Scan for the cell matching the given text and deliver its (X, Y) coordinate at center. 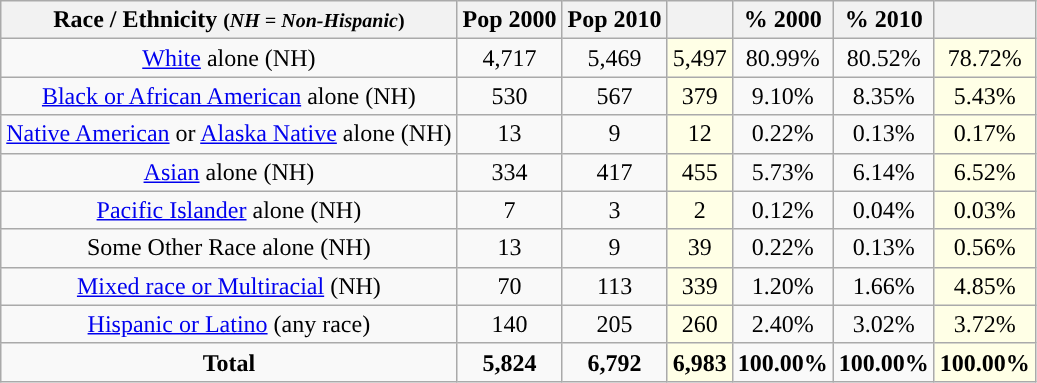
5,824 (510, 362)
Hispanic or Latino (any race) (229, 324)
6.52% (984, 172)
3 (614, 210)
0.03% (984, 210)
12 (700, 134)
0.17% (984, 134)
Race / Ethnicity (NH = Non-Hispanic) (229, 20)
7 (510, 210)
455 (700, 172)
39 (700, 248)
0.04% (884, 210)
3.72% (984, 324)
2 (700, 210)
339 (700, 286)
Asian alone (NH) (229, 172)
6.14% (884, 172)
4.85% (984, 286)
80.99% (782, 58)
6,792 (614, 362)
0.12% (782, 210)
260 (700, 324)
567 (614, 96)
0.56% (984, 248)
9.10% (782, 96)
White alone (NH) (229, 58)
Mixed race or Multiracial (NH) (229, 286)
417 (614, 172)
Pacific Islander alone (NH) (229, 210)
70 (510, 286)
5,497 (700, 58)
4,717 (510, 58)
6,983 (700, 362)
5,469 (614, 58)
80.52% (884, 58)
8.35% (884, 96)
% 2000 (782, 20)
379 (700, 96)
Some Other Race alone (NH) (229, 248)
1.66% (884, 286)
334 (510, 172)
Total (229, 362)
78.72% (984, 58)
205 (614, 324)
Native American or Alaska Native alone (NH) (229, 134)
113 (614, 286)
% 2010 (884, 20)
5.73% (782, 172)
530 (510, 96)
5.43% (984, 96)
3.02% (884, 324)
Pop 2010 (614, 20)
1.20% (782, 286)
2.40% (782, 324)
Pop 2000 (510, 20)
Black or African American alone (NH) (229, 96)
140 (510, 324)
